Scan for the cell matching the given text and deliver its [x, y] coordinate at center. 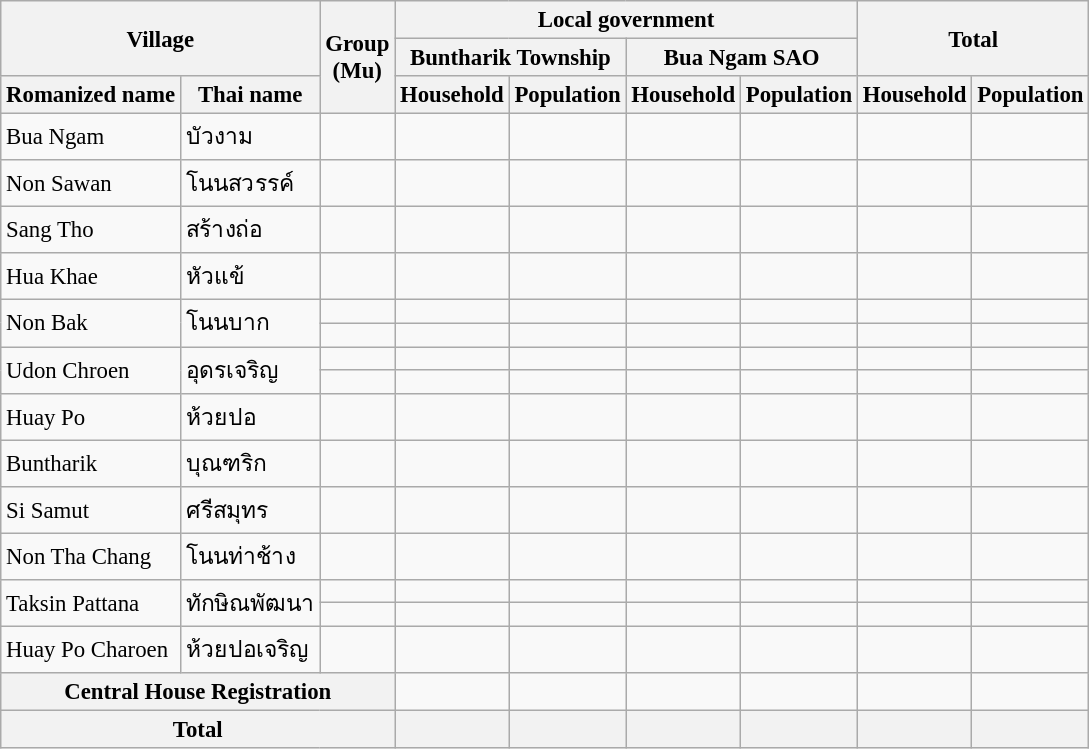
Taksin Pattana [91, 604]
Local government [626, 20]
Buntharik [91, 464]
Huay Po Charoen [91, 650]
โนนบาก [250, 324]
Huay Po [91, 416]
Thai name [250, 95]
โนนสวรรค์ [250, 184]
Sang Tho [91, 230]
Si Samut [91, 510]
สร้างถ่อ [250, 230]
บัวงาม [250, 138]
Bua Ngam [91, 138]
Hua Khae [91, 278]
ทักษิณพัฒนา [250, 604]
Romanized name [91, 95]
Group(Mu) [358, 58]
อุดรเจริญ [250, 370]
โนนท่าช้าง [250, 556]
Bua Ngam SAO [742, 58]
ห้วยปอเจริญ [250, 650]
หัวแข้ [250, 278]
Non Sawan [91, 184]
Central House Registration [198, 692]
บุณฑริก [250, 464]
Non Bak [91, 324]
Village [160, 38]
Buntharik Township [510, 58]
Udon Chroen [91, 370]
ศรีสมุทร [250, 510]
Non Tha Chang [91, 556]
ห้วยปอ [250, 416]
